Output the [X, Y] coordinate of the center of the cell containing the given text.  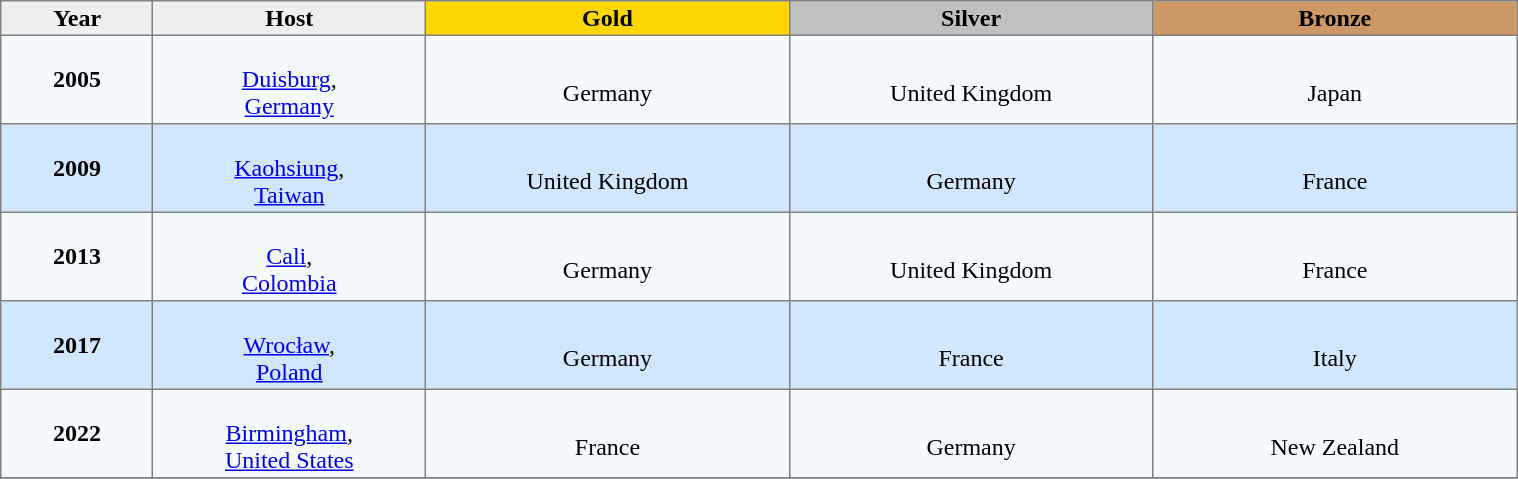
Silver [971, 18]
Gold [608, 18]
New Zealand [1335, 433]
2009 [77, 168]
Birmingham,United States [290, 433]
2022 [77, 433]
Wrocław,Poland [290, 345]
Kaohsiung,Taiwan [290, 168]
2013 [77, 256]
2017 [77, 345]
Cali,Colombia [290, 256]
Host [290, 18]
Duisburg,Germany [290, 79]
2005 [77, 79]
Japan [1335, 79]
Italy [1335, 345]
Bronze [1335, 18]
Year [77, 18]
